Capture the cell that displays the provided text and extract its (X, Y) central coordinate. 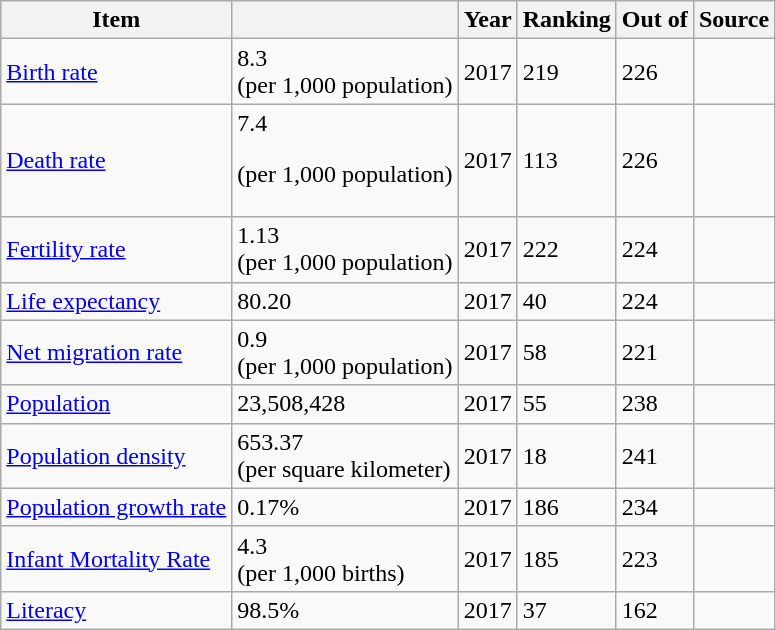
238 (654, 404)
55 (566, 404)
223 (654, 558)
Literacy (116, 610)
Fertility rate (116, 250)
80.20 (345, 301)
0.9(per 1,000 population) (345, 352)
219 (566, 72)
222 (566, 250)
7.4(per 1,000 population) (345, 160)
1.13(per 1,000 population) (345, 250)
Net migration rate (116, 352)
Death rate (116, 160)
37 (566, 610)
Infant Mortality Rate (116, 558)
241 (654, 456)
0.17% (345, 507)
98.5% (345, 610)
Population (116, 404)
40 (566, 301)
185 (566, 558)
Birth rate (116, 72)
221 (654, 352)
Item (116, 20)
234 (654, 507)
23,508,428 (345, 404)
Life expectancy (116, 301)
Year (488, 20)
Out of (654, 20)
113 (566, 160)
4.3(per 1,000 births) (345, 558)
8.3(per 1,000 population) (345, 72)
186 (566, 507)
Source (734, 20)
58 (566, 352)
Ranking (566, 20)
162 (654, 610)
653.37(per square kilometer) (345, 456)
Population growth rate (116, 507)
Population density (116, 456)
18 (566, 456)
